Search for the cell housing the specified text and yield its [x, y] center coordinate. 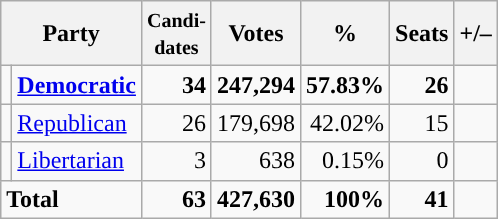
% [344, 34]
42.02% [344, 123]
34 [176, 85]
Votes [256, 34]
179,698 [256, 123]
41 [422, 199]
Party [72, 34]
63 [176, 199]
Candi-dates [176, 34]
0 [422, 161]
0.15% [344, 161]
Total [72, 199]
+/– [476, 34]
57.83% [344, 85]
Seats [422, 34]
Libertarian [77, 161]
247,294 [256, 85]
3 [176, 161]
427,630 [256, 199]
100% [344, 199]
Republican [77, 123]
15 [422, 123]
638 [256, 161]
Democratic [77, 85]
